Provide the (x, y) coordinate of the cell's center where the given text is located.  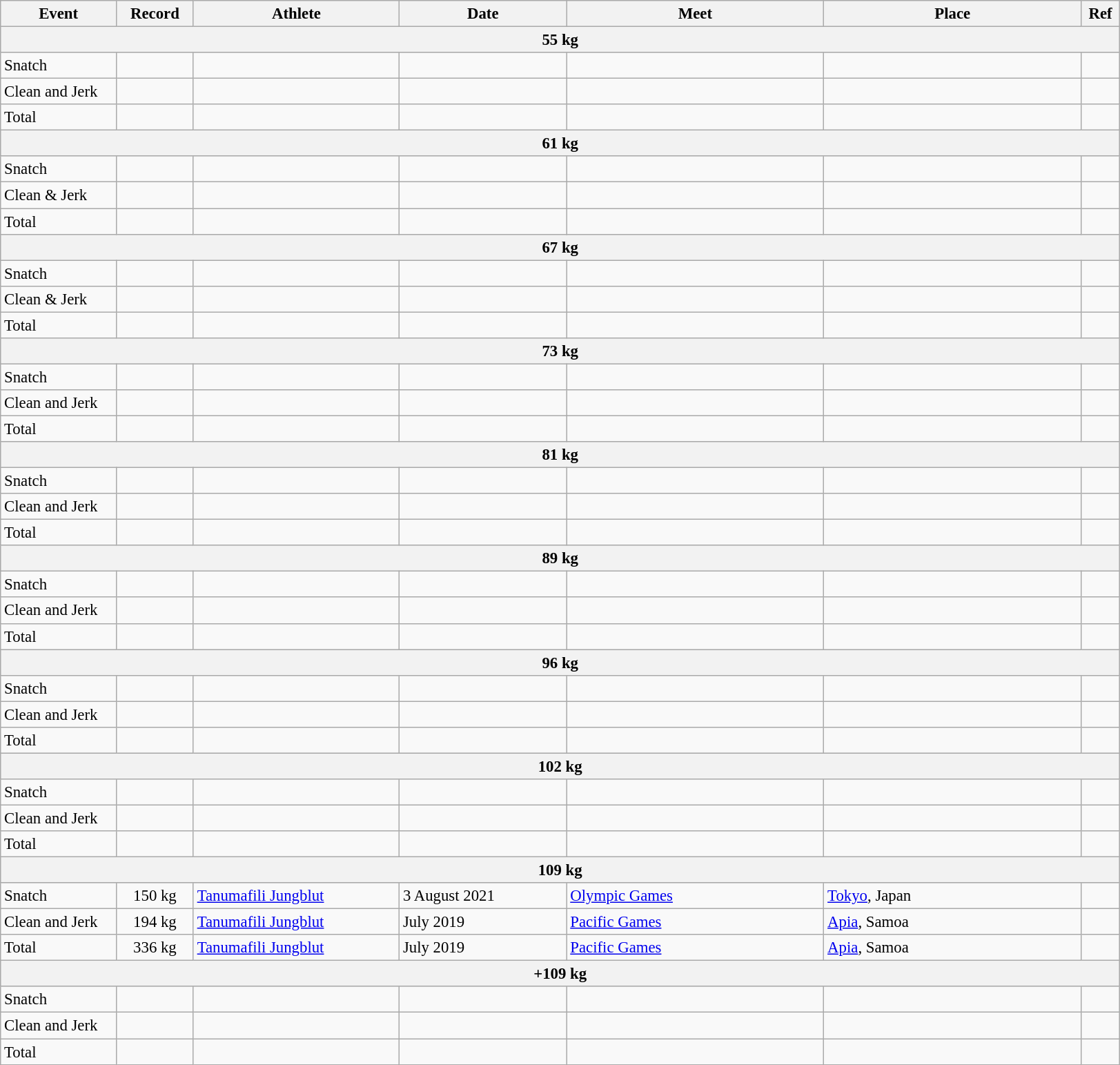
3 August 2021 (483, 896)
55 kg (560, 40)
109 kg (560, 870)
61 kg (560, 144)
81 kg (560, 455)
336 kg (155, 948)
Meet (696, 14)
67 kg (560, 247)
Ref (1101, 14)
89 kg (560, 558)
Record (155, 14)
Tokyo, Japan (952, 896)
194 kg (155, 922)
Place (952, 14)
102 kg (560, 766)
73 kg (560, 351)
Event (59, 14)
96 kg (560, 663)
+109 kg (560, 974)
Athlete (296, 14)
Date (483, 14)
150 kg (155, 896)
Olympic Games (696, 896)
